Capture the cell that displays the provided text and extract its (X, Y) central coordinate. 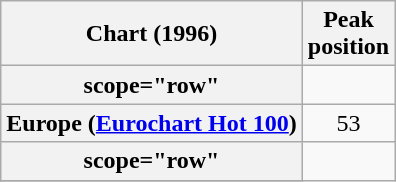
Europe (Eurochart Hot 100) (152, 123)
53 (348, 123)
Chart (1996) (152, 34)
Peak position (348, 34)
